Find where the given text appears and provide that cell's center as [x, y] coordinate. 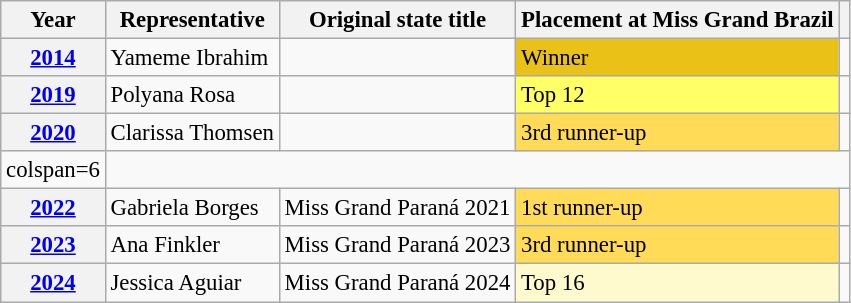
2020 [53, 133]
Winner [678, 58]
1st runner-up [678, 208]
Top 16 [678, 283]
2019 [53, 95]
2024 [53, 283]
2014 [53, 58]
Top 12 [678, 95]
Year [53, 20]
2022 [53, 208]
Yameme Ibrahim [192, 58]
Miss Grand Paraná 2021 [397, 208]
Original state title [397, 20]
Clarissa Thomsen [192, 133]
Jessica Aguiar [192, 283]
2023 [53, 245]
Representative [192, 20]
Polyana Rosa [192, 95]
Ana Finkler [192, 245]
Miss Grand Paraná 2023 [397, 245]
colspan=6 [53, 170]
Miss Grand Paraná 2024 [397, 283]
Gabriela Borges [192, 208]
Placement at Miss Grand Brazil [678, 20]
